Scan for the cell matching the given text and deliver its [X, Y] coordinate at center. 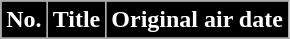
Original air date [198, 20]
Title [76, 20]
No. [24, 20]
